Identify which cell holds the provided text, then report its [x, y] central coordinate. 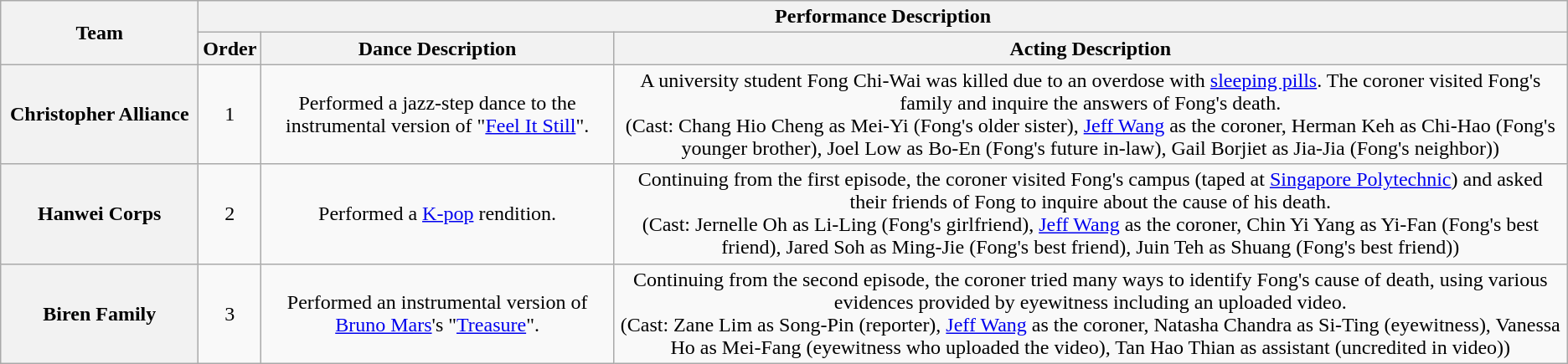
Performed a jazz-step dance to the instrumental version of "Feel It Still". [437, 114]
Christopher Alliance [100, 114]
Performance Description [883, 17]
Acting Description [1091, 49]
Hanwei Corps [100, 214]
Team [100, 33]
2 [230, 214]
Dance Description [437, 49]
Performed a K-pop rendition. [437, 214]
1 [230, 114]
Performed an instrumental version of Bruno Mars's "Treasure". [437, 313]
Biren Family [100, 313]
Order [230, 49]
3 [230, 313]
